Capture the cell that displays the provided text and extract its (x, y) central coordinate. 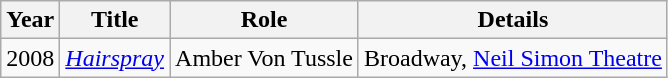
Details (512, 20)
Amber Von Tussle (264, 58)
Role (264, 20)
Title (115, 20)
Broadway, Neil Simon Theatre (512, 58)
2008 (30, 58)
Hairspray (115, 58)
Year (30, 20)
